For the text-containing cell, return its midpoint in [X, Y] coordinate format. 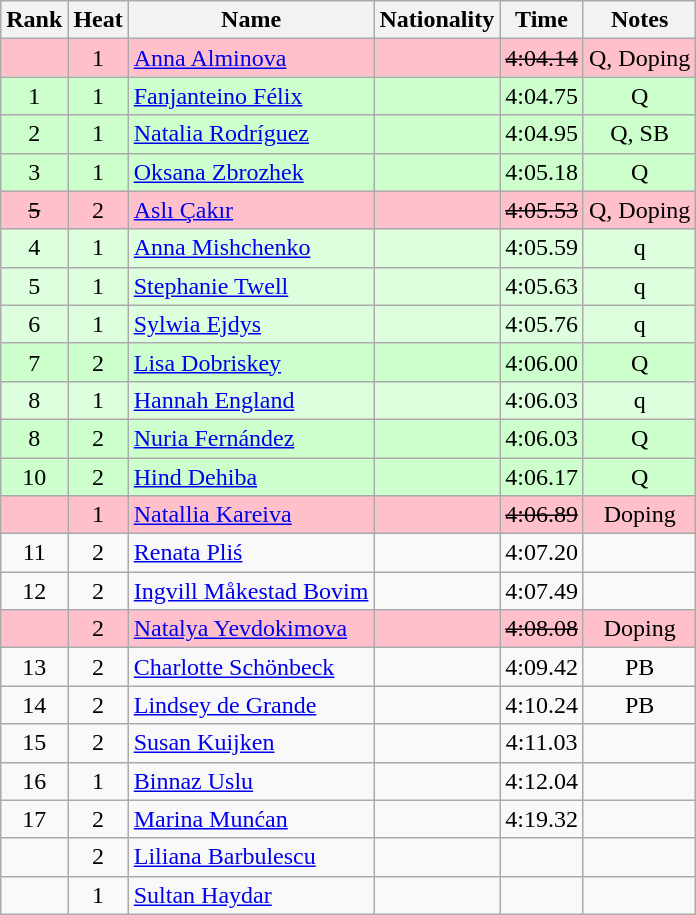
4:07.20 [542, 553]
4:05.18 [542, 172]
Anna Alminova [251, 58]
4:05.53 [542, 210]
4:07.49 [542, 591]
4:09.42 [542, 667]
Heat [98, 20]
Lisa Dobriskey [251, 362]
Binnaz Uslu [251, 781]
Lindsey de Grande [251, 705]
14 [34, 705]
4 [34, 248]
4:06.00 [542, 362]
Sylwia Ejdys [251, 324]
4:06.89 [542, 515]
Charlotte Schönbeck [251, 667]
Hannah England [251, 400]
Time [542, 20]
4:12.04 [542, 781]
4:04.75 [542, 96]
7 [34, 362]
Ingvill Måkestad Bovim [251, 591]
Aslı Çakır [251, 210]
4:19.32 [542, 819]
Liliana Barbulescu [251, 857]
4:04.14 [542, 58]
10 [34, 477]
Natalya Yevdokimova [251, 629]
Susan Kuijken [251, 743]
16 [34, 781]
4:11.03 [542, 743]
Nationality [437, 20]
4:05.63 [542, 286]
4:05.76 [542, 324]
4:05.59 [542, 248]
Name [251, 20]
Sultan Haydar [251, 895]
13 [34, 667]
Notes [639, 20]
4:06.17 [542, 477]
Fanjanteino Félix [251, 96]
Marina Munćan [251, 819]
6 [34, 324]
Renata Pliś [251, 553]
Hind Dehiba [251, 477]
15 [34, 743]
Rank [34, 20]
17 [34, 819]
Oksana Zbrozhek [251, 172]
Natallia Kareiva [251, 515]
Nuria Fernández [251, 438]
Stephanie Twell [251, 286]
Natalia Rodríguez [251, 134]
4:10.24 [542, 705]
12 [34, 591]
4:08.08 [542, 629]
Anna Mishchenko [251, 248]
11 [34, 553]
3 [34, 172]
4:04.95 [542, 134]
Q, SB [639, 134]
